Capture the cell that displays the provided text and extract its (x, y) central coordinate. 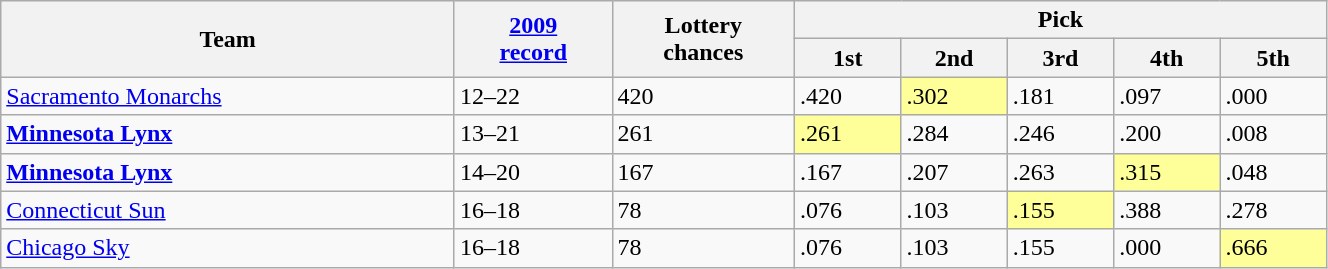
14–20 (533, 172)
Lotterychances (704, 39)
Team (228, 39)
.008 (1273, 134)
13–21 (533, 134)
1st (848, 58)
261 (704, 134)
.666 (1273, 248)
.097 (1167, 96)
.388 (1167, 210)
.302 (954, 96)
5th (1273, 58)
12–22 (533, 96)
.420 (848, 96)
.278 (1273, 210)
.263 (1060, 172)
Connecticut Sun (228, 210)
4th (1167, 58)
.284 (954, 134)
.200 (1167, 134)
.181 (1060, 96)
Sacramento Monarchs (228, 96)
Pick (1061, 20)
.207 (954, 172)
.246 (1060, 134)
420 (704, 96)
167 (704, 172)
2009record (533, 39)
3rd (1060, 58)
.261 (848, 134)
.315 (1167, 172)
.167 (848, 172)
2nd (954, 58)
Chicago Sky (228, 248)
.048 (1273, 172)
